Search for the cell housing the specified text and yield its (x, y) center coordinate. 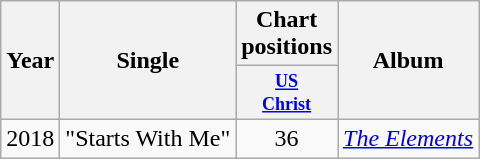
36 (287, 138)
"Starts With Me" (148, 138)
Chart positions (287, 34)
2018 (30, 138)
USChrist (287, 93)
The Elements (408, 138)
Album (408, 60)
Single (148, 60)
Year (30, 60)
